Determine the (x, y) coordinate at the center of the cell enclosing the given text.  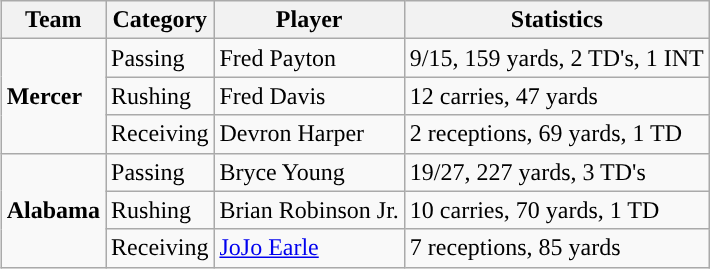
9/15, 159 yards, 2 TD's, 1 INT (556, 58)
Bryce Young (309, 172)
Alabama (53, 210)
Devron Harper (309, 134)
Brian Robinson Jr. (309, 210)
Mercer (53, 96)
12 carries, 47 yards (556, 96)
Player (309, 20)
Team (53, 20)
Statistics (556, 20)
Fred Davis (309, 96)
JoJo Earle (309, 248)
10 carries, 70 yards, 1 TD (556, 210)
Category (160, 20)
2 receptions, 69 yards, 1 TD (556, 134)
7 receptions, 85 yards (556, 248)
19/27, 227 yards, 3 TD's (556, 172)
Fred Payton (309, 58)
